Determine the (X, Y) coordinate at the center of the cell enclosing the given text.  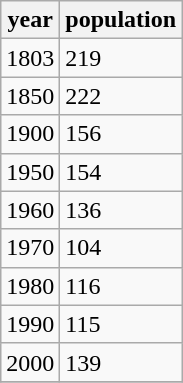
156 (121, 134)
154 (121, 172)
1950 (30, 172)
1960 (30, 210)
116 (121, 286)
139 (121, 362)
year (30, 20)
222 (121, 96)
1990 (30, 324)
2000 (30, 362)
1980 (30, 286)
104 (121, 248)
1803 (30, 58)
136 (121, 210)
1900 (30, 134)
219 (121, 58)
115 (121, 324)
population (121, 20)
1970 (30, 248)
1850 (30, 96)
